Identify which cell holds the provided text, then report its (x, y) central coordinate. 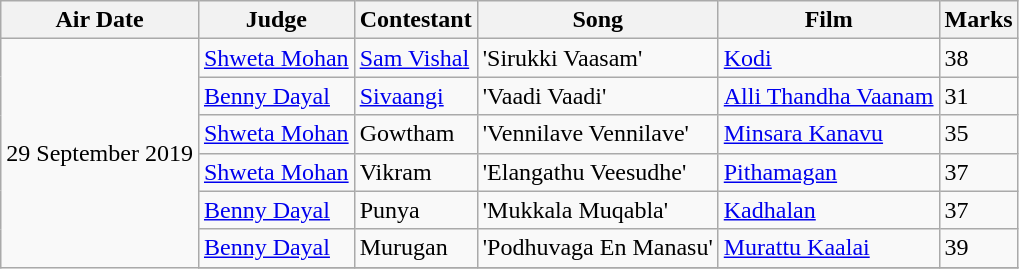
'Vaadi Vaadi' (598, 96)
Vikram (416, 172)
Murugan (416, 248)
Alli Thandha Vaanam (828, 96)
'Podhuvaga En Manasu' (598, 248)
Minsara Kanavu (828, 134)
35 (978, 134)
Murattu Kaalai (828, 248)
Air Date (100, 20)
'Mukkala Muqabla' (598, 210)
Contestant (416, 20)
Gowtham (416, 134)
Punya (416, 210)
29 September 2019 (100, 153)
Judge (276, 20)
Kodi (828, 58)
Kadhalan (828, 210)
'Vennilave Vennilave' (598, 134)
Pithamagan (828, 172)
31 (978, 96)
Film (828, 20)
Sivaangi (416, 96)
Sam Vishal (416, 58)
Song (598, 20)
39 (978, 248)
Marks (978, 20)
38 (978, 58)
'Elangathu Veesudhe' (598, 172)
'Sirukki Vaasam' (598, 58)
